Locate the cell with the specified text and output its (x, y) center coordinate. 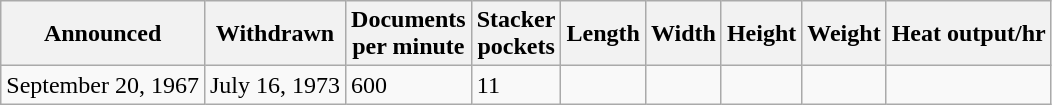
Length (603, 34)
September 20, 1967 (103, 85)
Withdrawn (274, 34)
Announced (103, 34)
11 (516, 85)
600 (409, 85)
Heat output/hr (968, 34)
Documentsper minute (409, 34)
July 16, 1973 (274, 85)
Height (761, 34)
Stackerpockets (516, 34)
Width (683, 34)
Weight (844, 34)
